For the text-containing cell, return its midpoint in (X, Y) coordinate format. 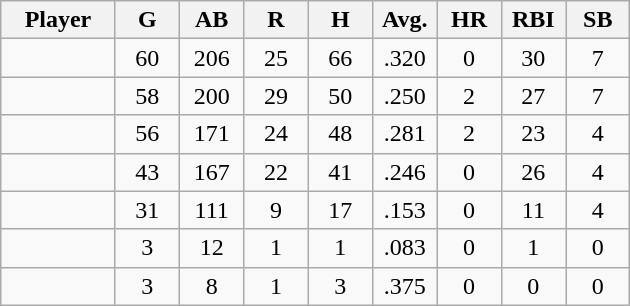
.320 (404, 58)
.153 (404, 210)
12 (211, 248)
200 (211, 96)
.250 (404, 96)
58 (147, 96)
H (340, 20)
Avg. (404, 20)
31 (147, 210)
26 (533, 172)
.281 (404, 134)
.246 (404, 172)
G (147, 20)
SB (598, 20)
11 (533, 210)
30 (533, 58)
111 (211, 210)
50 (340, 96)
167 (211, 172)
RBI (533, 20)
206 (211, 58)
24 (276, 134)
8 (211, 286)
43 (147, 172)
171 (211, 134)
41 (340, 172)
29 (276, 96)
.375 (404, 286)
48 (340, 134)
9 (276, 210)
60 (147, 58)
56 (147, 134)
22 (276, 172)
25 (276, 58)
66 (340, 58)
27 (533, 96)
R (276, 20)
23 (533, 134)
Player (58, 20)
.083 (404, 248)
HR (469, 20)
AB (211, 20)
17 (340, 210)
